Detect which cell encompasses the target text, then output its (x, y) center coordinate. 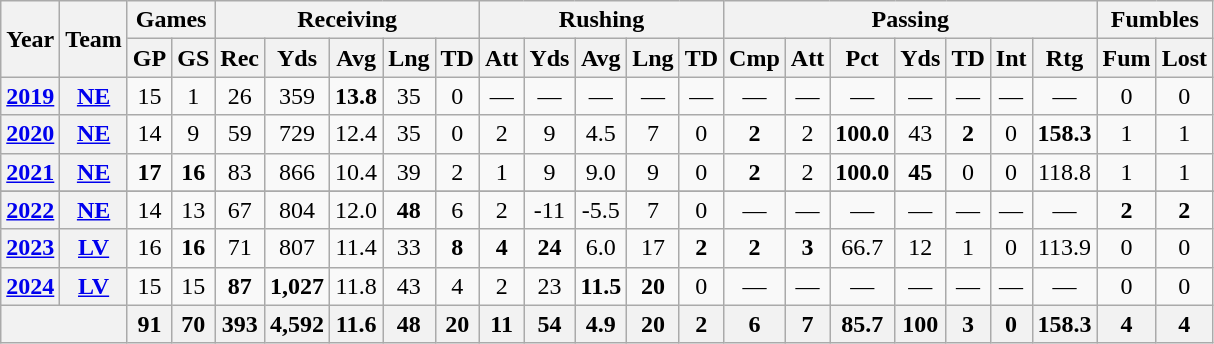
118.8 (1064, 172)
2019 (30, 96)
Rec (240, 58)
GP (149, 58)
Cmp (755, 58)
11.8 (356, 286)
807 (298, 248)
2024 (30, 286)
11.5 (601, 286)
Rushing (601, 20)
100 (920, 324)
26 (240, 96)
-5.5 (601, 210)
83 (240, 172)
GS (194, 58)
4.5 (601, 134)
23 (550, 286)
2022 (30, 210)
6.0 (601, 248)
45 (920, 172)
9.0 (601, 172)
2021 (30, 172)
866 (298, 172)
2023 (30, 248)
71 (240, 248)
66.7 (862, 248)
Team (94, 39)
10.4 (356, 172)
59 (240, 134)
Pct (862, 58)
39 (409, 172)
67 (240, 210)
Passing (911, 20)
13 (194, 210)
12.4 (356, 134)
729 (298, 134)
Fumbles (1154, 20)
70 (194, 324)
4,592 (298, 324)
113.9 (1064, 248)
8 (457, 248)
33 (409, 248)
Int (1011, 58)
804 (298, 210)
54 (550, 324)
12.0 (356, 210)
12 (920, 248)
85.7 (862, 324)
91 (149, 324)
87 (240, 286)
11.6 (356, 324)
359 (298, 96)
2020 (30, 134)
Games (170, 20)
Receiving (348, 20)
393 (240, 324)
4.9 (601, 324)
13.8 (356, 96)
1,027 (298, 286)
-11 (550, 210)
Year (30, 39)
11.4 (356, 248)
Rtg (1064, 58)
11 (501, 324)
Fum (1126, 58)
24 (550, 248)
Lost (1184, 58)
